Return (x, y) of the center of cell containing provided text 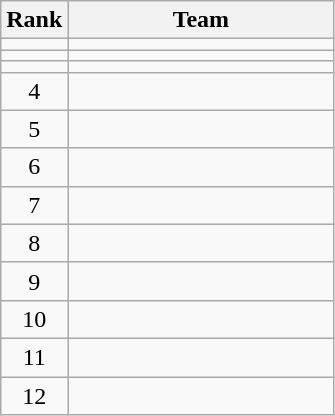
7 (34, 205)
10 (34, 319)
6 (34, 167)
12 (34, 395)
9 (34, 281)
4 (34, 91)
Rank (34, 20)
5 (34, 129)
11 (34, 357)
8 (34, 243)
Team (201, 20)
